Extract the [x, y] coordinate from the center of the cell holding the provided text.  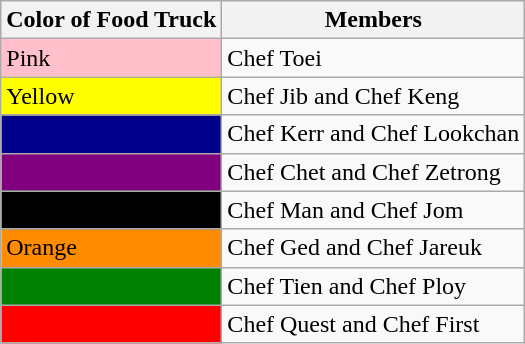
Chef Quest and Chef First [374, 324]
Chef Tien and Chef Ploy [374, 286]
Orange [112, 248]
Chef Jib and Chef Keng [374, 96]
Chef Ged and Chef Jareuk [374, 248]
Members [374, 20]
Chef Toei [374, 58]
Chef Man and Chef Jom [374, 210]
Color of Food Truck [112, 20]
Chef Chet and Chef Zetrong [374, 172]
Chef Kerr and Chef Lookchan [374, 134]
Pink [112, 58]
Yellow [112, 96]
